Return the [x, y] coordinate for the center point of the cell that contains the specified text.  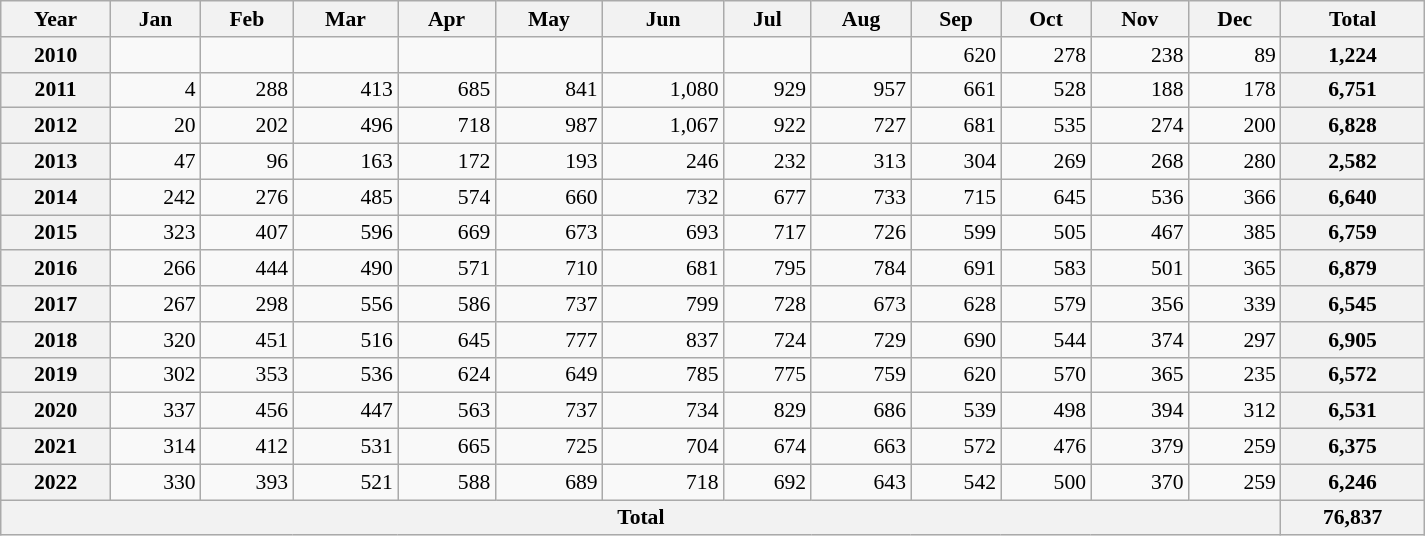
2011 [56, 90]
729 [861, 340]
330 [156, 482]
Nov [1140, 19]
2012 [56, 126]
531 [346, 447]
725 [548, 447]
323 [156, 233]
734 [664, 411]
570 [1046, 375]
643 [861, 482]
Jan [156, 19]
235 [1234, 375]
6,531 [1352, 411]
276 [247, 197]
661 [956, 90]
663 [861, 447]
268 [1140, 162]
269 [1046, 162]
370 [1140, 482]
528 [1046, 90]
47 [156, 162]
690 [956, 340]
496 [346, 126]
660 [548, 197]
732 [664, 197]
727 [861, 126]
586 [446, 304]
686 [861, 411]
6,246 [1352, 482]
599 [956, 233]
238 [1140, 55]
20 [156, 126]
544 [1046, 340]
353 [247, 375]
2020 [56, 411]
202 [247, 126]
829 [768, 411]
674 [768, 447]
498 [1046, 411]
692 [768, 482]
572 [956, 447]
704 [664, 447]
246 [664, 162]
579 [1046, 304]
539 [956, 411]
1,224 [1352, 55]
535 [1046, 126]
516 [346, 340]
337 [156, 411]
Mar [346, 19]
297 [1234, 340]
172 [446, 162]
929 [768, 90]
379 [1140, 447]
320 [156, 340]
2014 [56, 197]
795 [768, 269]
Jun [664, 19]
542 [956, 482]
476 [1046, 447]
2010 [56, 55]
691 [956, 269]
6,640 [1352, 197]
987 [548, 126]
677 [768, 197]
188 [1140, 90]
313 [861, 162]
2,582 [1352, 162]
596 [346, 233]
726 [861, 233]
957 [861, 90]
583 [1046, 269]
715 [956, 197]
717 [768, 233]
2013 [56, 162]
6,545 [1352, 304]
385 [1234, 233]
280 [1234, 162]
505 [1046, 233]
588 [446, 482]
267 [156, 304]
490 [346, 269]
412 [247, 447]
163 [346, 162]
266 [156, 269]
556 [346, 304]
356 [1140, 304]
501 [1140, 269]
6,572 [1352, 375]
200 [1234, 126]
366 [1234, 197]
649 [548, 375]
2022 [56, 482]
456 [247, 411]
563 [446, 411]
6,751 [1352, 90]
407 [247, 233]
Jul [768, 19]
2021 [56, 447]
784 [861, 269]
4 [156, 90]
6,905 [1352, 340]
Oct [1046, 19]
759 [861, 375]
6,879 [1352, 269]
Apr [446, 19]
6,828 [1352, 126]
1,067 [664, 126]
451 [247, 340]
278 [1046, 55]
724 [768, 340]
799 [664, 304]
6,759 [1352, 233]
571 [446, 269]
521 [346, 482]
274 [1140, 126]
242 [156, 197]
Dec [1234, 19]
1,080 [664, 90]
2017 [56, 304]
574 [446, 197]
624 [446, 375]
2018 [56, 340]
314 [156, 447]
413 [346, 90]
444 [247, 269]
298 [247, 304]
447 [346, 411]
288 [247, 90]
710 [548, 269]
733 [861, 197]
2019 [56, 375]
6,375 [1352, 447]
922 [768, 126]
Aug [861, 19]
728 [768, 304]
Feb [247, 19]
685 [446, 90]
304 [956, 162]
232 [768, 162]
96 [247, 162]
Year [56, 19]
76,837 [1352, 518]
89 [1234, 55]
665 [446, 447]
394 [1140, 411]
193 [548, 162]
841 [548, 90]
837 [664, 340]
2015 [56, 233]
775 [768, 375]
693 [664, 233]
689 [548, 482]
628 [956, 304]
312 [1234, 411]
Sep [956, 19]
500 [1046, 482]
467 [1140, 233]
2016 [56, 269]
302 [156, 375]
178 [1234, 90]
339 [1234, 304]
374 [1140, 340]
May [548, 19]
777 [548, 340]
393 [247, 482]
785 [664, 375]
485 [346, 197]
669 [446, 233]
